For the text-containing cell, return its midpoint in (x, y) coordinate format. 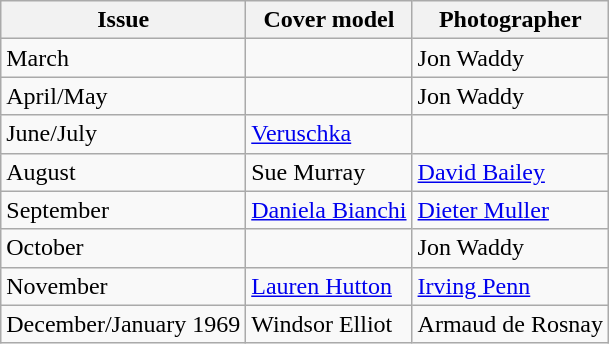
October (124, 248)
March (124, 58)
Veruschka (329, 134)
April/May (124, 96)
Issue (124, 20)
December/January 1969 (124, 324)
Photographer (510, 20)
Cover model (329, 20)
Lauren Hutton (329, 286)
Irving Penn (510, 286)
September (124, 210)
August (124, 172)
November (124, 286)
Windsor Elliot (329, 324)
June/July (124, 134)
David Bailey (510, 172)
Dieter Muller (510, 210)
Daniela Bianchi (329, 210)
Armaud de Rosnay (510, 324)
Sue Murray (329, 172)
